Determine the [X, Y] coordinate at the center of the cell enclosing the given text.  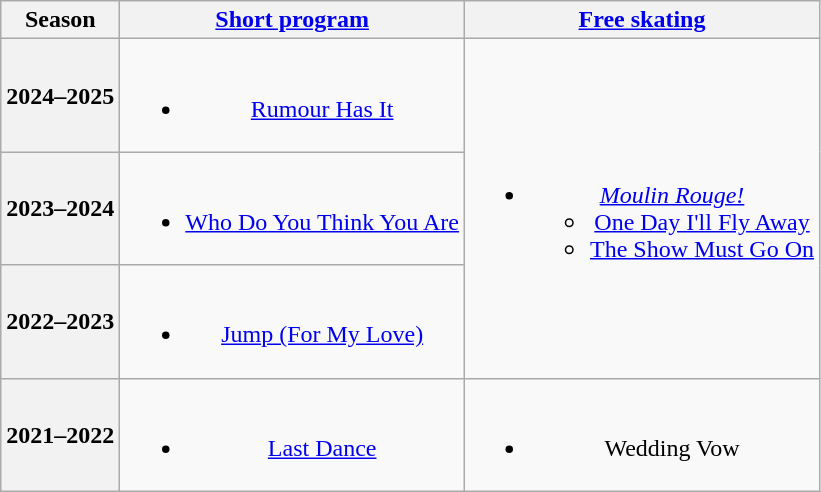
Jump (For My Love) [292, 322]
Moulin Rouge!One Day I'll Fly Away The Show Must Go On [642, 208]
Wedding Vow [642, 434]
Short program [292, 20]
2024–2025 [60, 96]
Who Do You Think You Are [292, 208]
2021–2022 [60, 434]
Free skating [642, 20]
Rumour Has It [292, 96]
2022–2023 [60, 322]
Last Dance [292, 434]
2023–2024 [60, 208]
Season [60, 20]
